Capture the cell that displays the provided text and extract its [x, y] central coordinate. 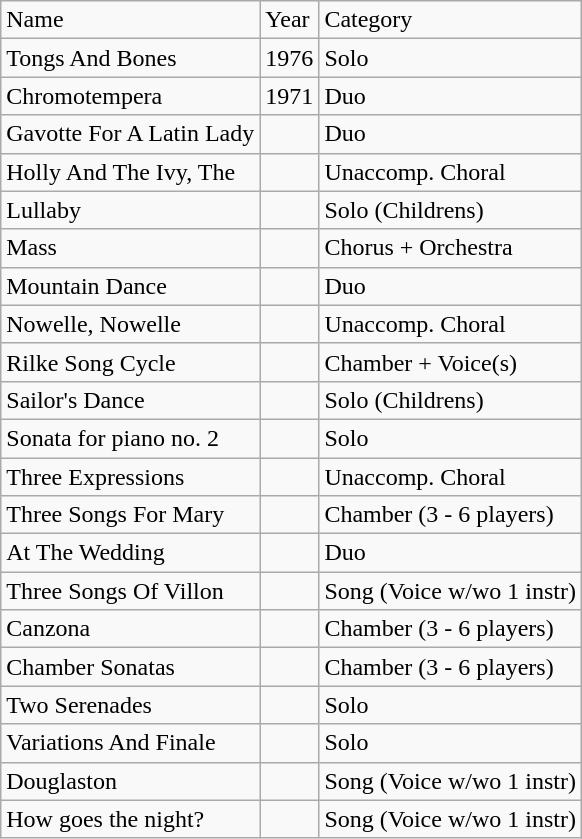
Three Expressions [130, 477]
Sonata for piano no. 2 [130, 438]
Chorus + Orchestra [450, 248]
Douglaston [130, 781]
Year [290, 20]
Canzona [130, 629]
1971 [290, 96]
How goes the night? [130, 819]
Three Songs For Mary [130, 515]
Rilke Song Cycle [130, 362]
Gavotte For A Latin Lady [130, 134]
At The Wedding [130, 553]
Category [450, 20]
Variations And Finale [130, 743]
Tongs And Bones [130, 58]
1976 [290, 58]
Chamber + Voice(s) [450, 362]
Two Serenades [130, 705]
Sailor's Dance [130, 400]
Lullaby [130, 210]
Mountain Dance [130, 286]
Chromotempera [130, 96]
Name [130, 20]
Mass [130, 248]
Three Songs Of Villon [130, 591]
Chamber Sonatas [130, 667]
Holly And The Ivy, The [130, 172]
Nowelle, Nowelle [130, 324]
